Pinpoint the cell where the given text exists, returning its [X, Y] midpoint coordinate. 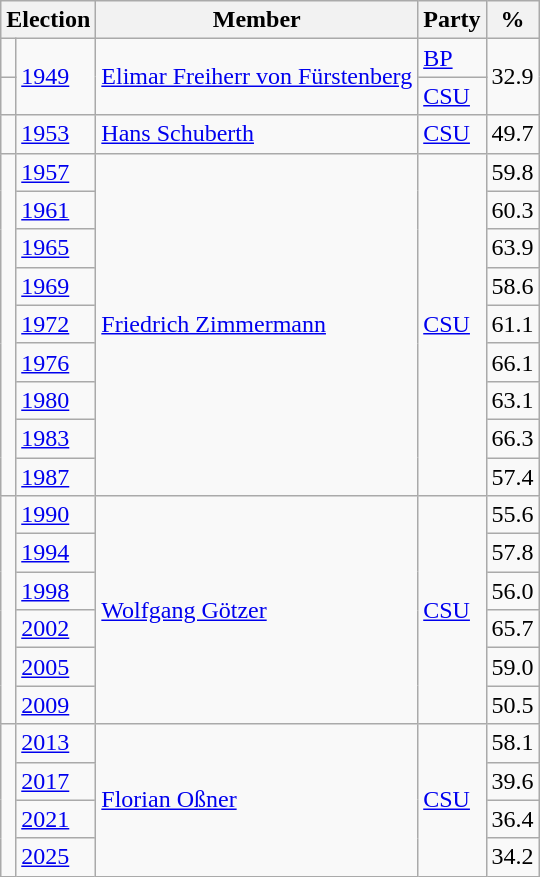
% [512, 20]
Member [257, 20]
1998 [56, 591]
58.6 [512, 286]
1976 [56, 362]
2009 [56, 705]
Elimar Freiherr von Fürstenberg [257, 77]
56.0 [512, 591]
1969 [56, 286]
58.1 [512, 743]
57.4 [512, 477]
36.4 [512, 819]
1980 [56, 400]
Election [48, 20]
2017 [56, 781]
Florian Oßner [257, 800]
Wolfgang Götzer [257, 610]
1972 [56, 324]
Hans Schuberth [257, 134]
59.8 [512, 172]
2021 [56, 819]
49.7 [512, 134]
55.6 [512, 515]
50.5 [512, 705]
61.1 [512, 324]
Party [452, 20]
Friedrich Zimmermann [257, 324]
60.3 [512, 210]
2005 [56, 667]
1949 [56, 77]
66.1 [512, 362]
2002 [56, 629]
1987 [56, 477]
BP [452, 58]
63.1 [512, 400]
1965 [56, 248]
1961 [56, 210]
1957 [56, 172]
32.9 [512, 77]
2025 [56, 857]
65.7 [512, 629]
1994 [56, 553]
66.3 [512, 438]
1983 [56, 438]
1953 [56, 134]
39.6 [512, 781]
1990 [56, 515]
34.2 [512, 857]
59.0 [512, 667]
2013 [56, 743]
57.8 [512, 553]
63.9 [512, 248]
